Search for the cell housing the specified text and yield its (X, Y) center coordinate. 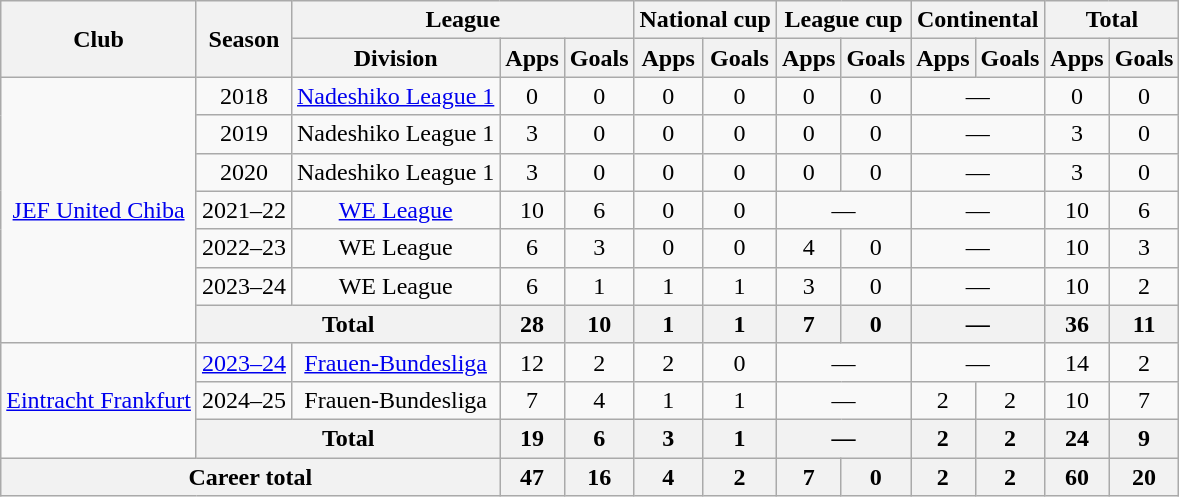
2024–25 (244, 400)
20 (1144, 477)
16 (599, 477)
National cup (705, 20)
2018 (244, 96)
24 (1077, 438)
Season (244, 39)
47 (532, 477)
36 (1077, 324)
12 (532, 362)
Career total (250, 477)
Eintracht Frankfurt (99, 400)
JEF United Chiba (99, 210)
19 (532, 438)
9 (1144, 438)
League (462, 20)
2019 (244, 134)
2021–22 (244, 210)
2022–23 (244, 248)
60 (1077, 477)
2020 (244, 172)
Division (395, 58)
Club (99, 39)
Continental (978, 20)
11 (1144, 324)
League cup (843, 20)
28 (532, 324)
14 (1077, 362)
